From the cell containing the given text, extract its center point as (x, y) coordinate. 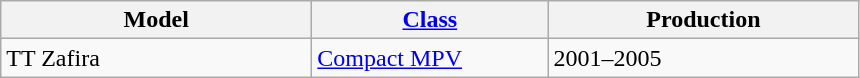
Class (430, 20)
2001–2005 (704, 58)
Production (704, 20)
Compact MPV (430, 58)
TT Zafira (156, 58)
Model (156, 20)
